Scan for the cell matching the given text and deliver its (x, y) coordinate at center. 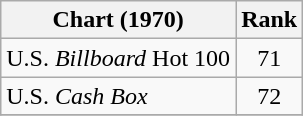
72 (270, 96)
Chart (1970) (118, 20)
Rank (270, 20)
U.S. Billboard Hot 100 (118, 58)
71 (270, 58)
U.S. Cash Box (118, 96)
